Output the (x, y) coordinate of the center of the cell containing the given text.  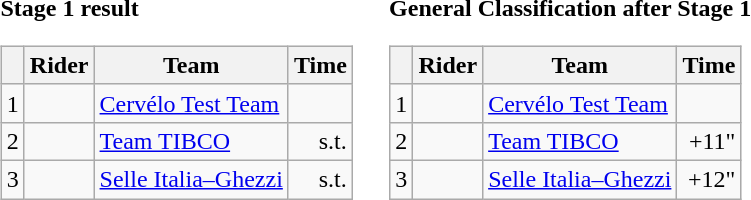
+11" (709, 141)
+12" (709, 179)
